Provide the [x, y] coordinate of the cell's center where the given text is located.  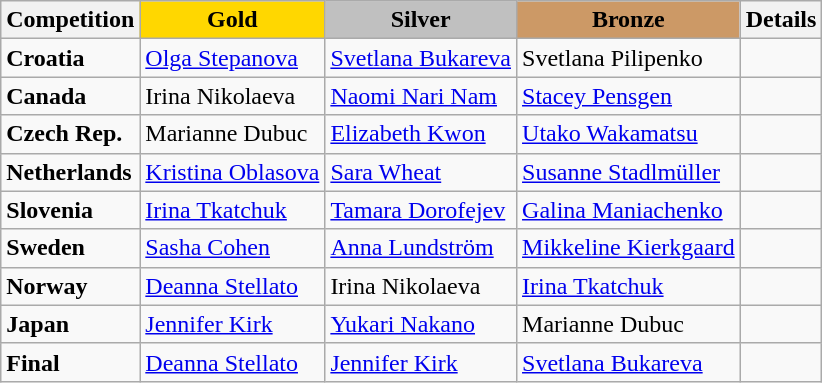
Galina Maniachenko [629, 210]
Bronze [629, 20]
Kristina Oblasova [232, 172]
Utako Wakamatsu [629, 134]
Sasha Cohen [232, 248]
Norway [70, 286]
Competition [70, 20]
Details [781, 20]
Netherlands [70, 172]
Gold [232, 20]
Croatia [70, 58]
Susanne Stadlmüller [629, 172]
Final [70, 362]
Slovenia [70, 210]
Stacey Pensgen [629, 96]
Olga Stepanova [232, 58]
Anna Lundström [421, 248]
Sweden [70, 248]
Tamara Dorofejev [421, 210]
Japan [70, 324]
Mikkeline Kierkgaard [629, 248]
Czech Rep. [70, 134]
Svetlana Pilipenko [629, 58]
Silver [421, 20]
Elizabeth Kwon [421, 134]
Naomi Nari Nam [421, 96]
Yukari Nakano [421, 324]
Canada [70, 96]
Sara Wheat [421, 172]
